Find where the given text appears and provide that cell's center as [X, Y] coordinate. 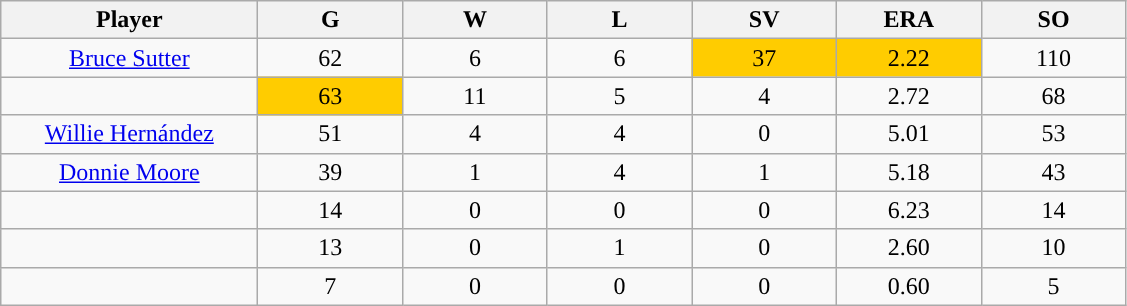
2.60 [910, 248]
SV [764, 20]
W [476, 20]
Player [130, 20]
Donnie Moore [130, 172]
11 [476, 96]
5.18 [910, 172]
51 [330, 134]
6.23 [910, 210]
68 [1054, 96]
ERA [910, 20]
110 [1054, 58]
Bruce Sutter [130, 58]
43 [1054, 172]
2.72 [910, 96]
Willie Hernández [130, 134]
5.01 [910, 134]
37 [764, 58]
L [620, 20]
10 [1054, 248]
SO [1054, 20]
53 [1054, 134]
62 [330, 58]
13 [330, 248]
63 [330, 96]
2.22 [910, 58]
7 [330, 286]
0.60 [910, 286]
39 [330, 172]
G [330, 20]
